Capture the cell that displays the provided text and extract its [x, y] central coordinate. 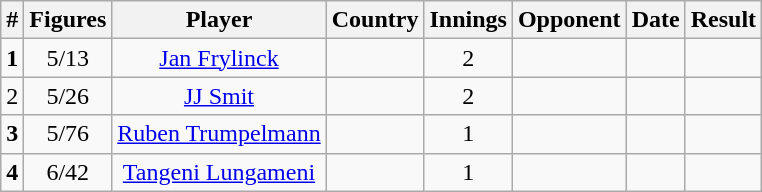
Tangeni Lungameni [219, 172]
Figures [68, 20]
Innings [468, 20]
Country [375, 20]
3 [12, 134]
6/42 [68, 172]
Player [219, 20]
Ruben Trumpelmann [219, 134]
JJ Smit [219, 96]
# [12, 20]
4 [12, 172]
5/76 [68, 134]
Date [656, 20]
5/26 [68, 96]
5/13 [68, 58]
Result [723, 20]
Jan Frylinck [219, 58]
Opponent [569, 20]
